Provide the (x, y) coordinate of the cell's center where the given text is located.  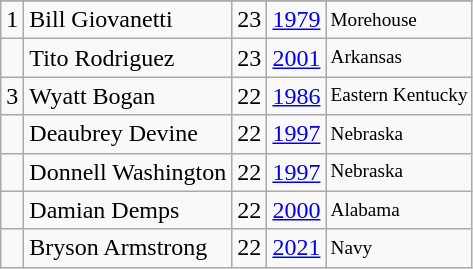
Arkansas (399, 58)
Bryson Armstrong (128, 248)
Donnell Washington (128, 172)
Wyatt Bogan (128, 96)
1979 (296, 20)
Deaubrey Devine (128, 134)
3 (12, 96)
Alabama (399, 210)
Eastern Kentucky (399, 96)
Tito Rodriguez (128, 58)
2001 (296, 58)
Damian Demps (128, 210)
1986 (296, 96)
Navy (399, 248)
Morehouse (399, 20)
Bill Giovanetti (128, 20)
1 (12, 20)
2021 (296, 248)
2000 (296, 210)
